Detect which cell encompasses the target text, then output its (x, y) center coordinate. 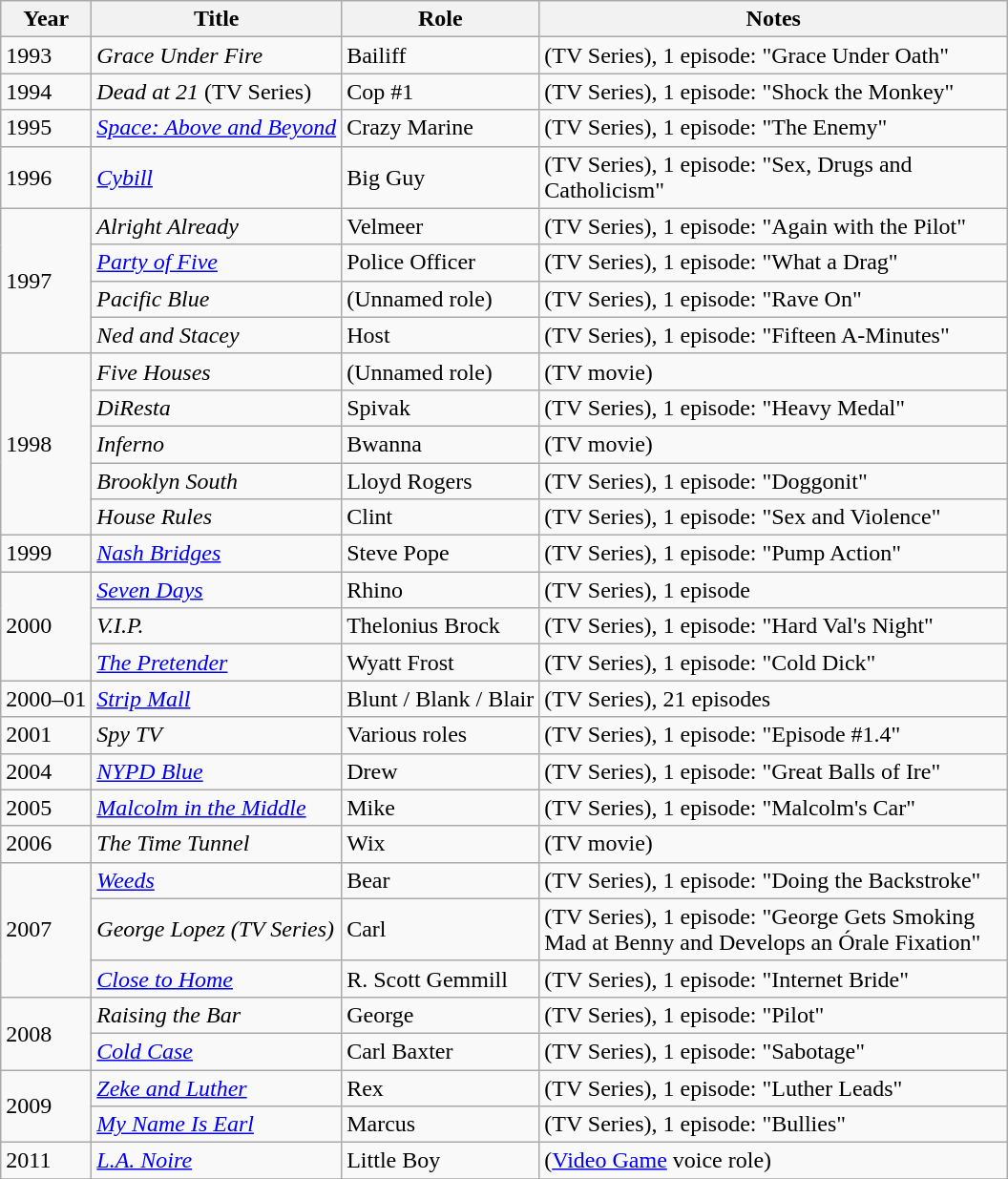
Bailiff (441, 55)
(TV Series), 1 episode (773, 590)
(TV Series), 1 episode: "Pilot" (773, 1015)
(TV Series), 1 episode: "Internet Bride" (773, 979)
(TV Series), 1 episode: "Great Balls of Ire" (773, 771)
Close to Home (217, 979)
(TV Series), 1 episode: "Doing the Backstroke" (773, 880)
1997 (46, 281)
NYPD Blue (217, 771)
2008 (46, 1033)
The Time Tunnel (217, 844)
Marcus (441, 1125)
(TV Series), 1 episode: "Hard Val's Night" (773, 626)
R. Scott Gemmill (441, 979)
2005 (46, 808)
Cold Case (217, 1051)
Rex (441, 1087)
House Rules (217, 517)
Year (46, 19)
(TV Series), 1 episode: "Episode #1.4" (773, 735)
1999 (46, 554)
Bwanna (441, 444)
Big Guy (441, 178)
2006 (46, 844)
Inferno (217, 444)
(TV Series), 1 episode: "Luther Leads" (773, 1087)
Spivak (441, 408)
(TV Series), 1 episode: "What a Drag" (773, 263)
Grace Under Fire (217, 55)
Zeke and Luther (217, 1087)
Malcolm in the Middle (217, 808)
Five Houses (217, 371)
Brooklyn South (217, 480)
V.I.P. (217, 626)
DiResta (217, 408)
Thelonius Brock (441, 626)
George Lopez (TV Series) (217, 930)
Spy TV (217, 735)
1998 (46, 444)
Party of Five (217, 263)
(Video Game voice role) (773, 1161)
L.A. Noire (217, 1161)
2000 (46, 626)
Little Boy (441, 1161)
My Name Is Earl (217, 1125)
(TV Series), 1 episode: "Sex, Drugs and Catholicism" (773, 178)
Velmeer (441, 226)
(TV Series), 1 episode: "Shock the Monkey" (773, 92)
1995 (46, 128)
(TV Series), 1 episode: "George Gets Smoking Mad at Benny and Develops an Órale Fixation" (773, 930)
(TV Series), 1 episode: "Fifteen A-Minutes" (773, 335)
2004 (46, 771)
(TV Series), 1 episode: "Cold Dick" (773, 663)
George (441, 1015)
Notes (773, 19)
Seven Days (217, 590)
The Pretender (217, 663)
2001 (46, 735)
2009 (46, 1105)
(TV Series), 1 episode: "Sex and Violence" (773, 517)
Blunt / Blank / Blair (441, 699)
Carl (441, 930)
2007 (46, 930)
1993 (46, 55)
(TV Series), 1 episode: "Heavy Medal" (773, 408)
(TV Series), 1 episode: "Malcolm's Car" (773, 808)
Ned and Stacey (217, 335)
Crazy Marine (441, 128)
Alright Already (217, 226)
Host (441, 335)
Nash Bridges (217, 554)
Rhino (441, 590)
Pacific Blue (217, 299)
Cop #1 (441, 92)
(TV Series), 1 episode: "Bullies" (773, 1125)
Clint (441, 517)
Space: Above and Beyond (217, 128)
Wyatt Frost (441, 663)
Lloyd Rogers (441, 480)
Title (217, 19)
Steve Pope (441, 554)
(TV Series), 1 episode: "Sabotage" (773, 1051)
Bear (441, 880)
Weeds (217, 880)
1996 (46, 178)
(TV Series), 1 episode: "Doggonit" (773, 480)
(TV Series), 1 episode: "The Enemy" (773, 128)
Police Officer (441, 263)
(TV Series), 1 episode: "Again with the Pilot" (773, 226)
1994 (46, 92)
(TV Series), 1 episode: "Rave On" (773, 299)
Raising the Bar (217, 1015)
2011 (46, 1161)
(TV Series), 1 episode: "Grace Under Oath" (773, 55)
Mike (441, 808)
Various roles (441, 735)
(TV Series), 1 episode: "Pump Action" (773, 554)
(TV Series), 21 episodes (773, 699)
Dead at 21 (TV Series) (217, 92)
Strip Mall (217, 699)
2000–01 (46, 699)
Role (441, 19)
Wix (441, 844)
Cybill (217, 178)
Carl Baxter (441, 1051)
Drew (441, 771)
